Search for the cell housing the specified text and yield its (X, Y) center coordinate. 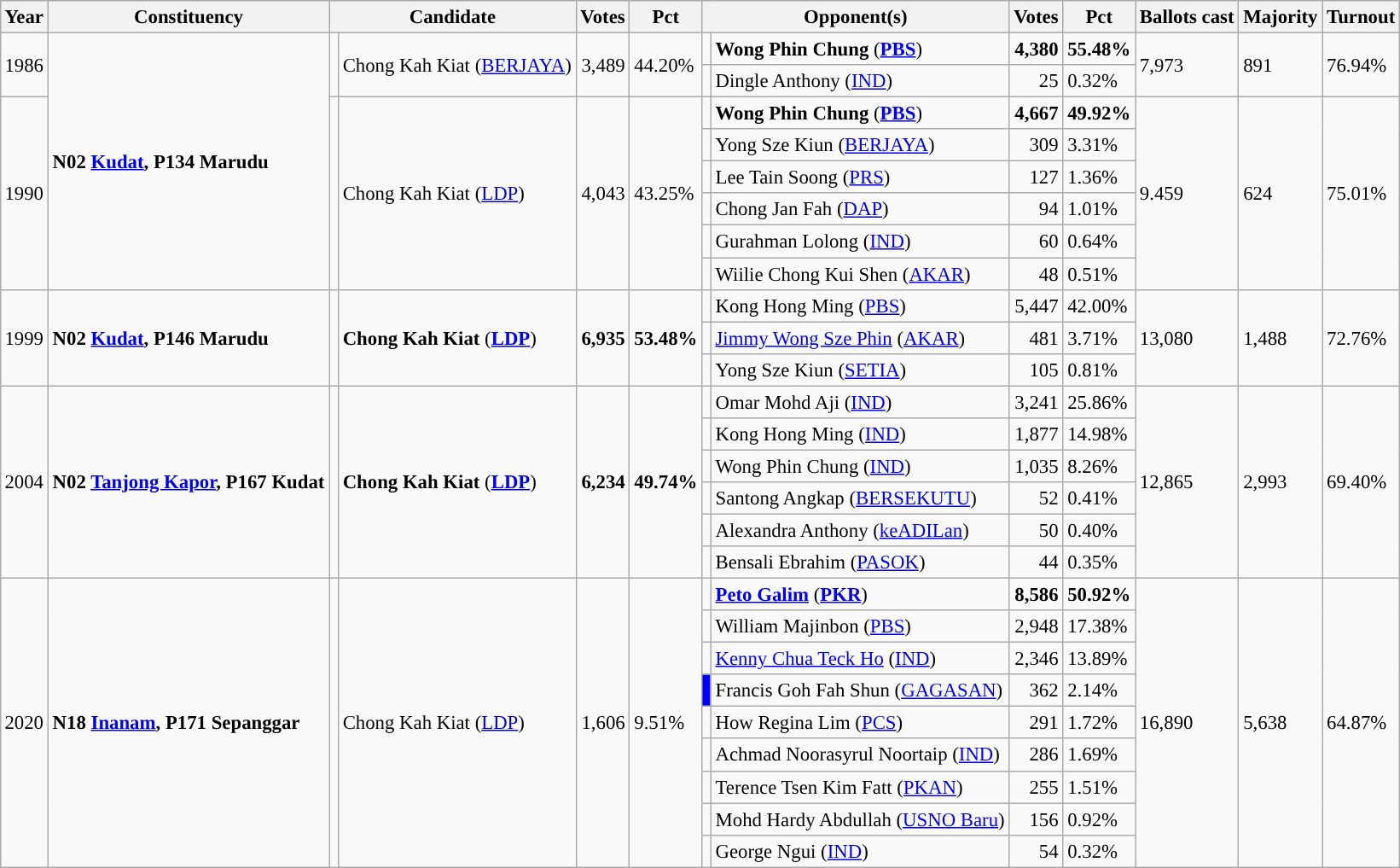
2,948 (1036, 626)
Constituency (188, 17)
6,234 (602, 482)
309 (1036, 145)
291 (1036, 723)
Kong Hong Ming (PBS) (860, 306)
Chong Jan Fah (DAP) (860, 209)
1.51% (1099, 787)
1990 (24, 194)
3.31% (1099, 145)
Majority (1281, 17)
1999 (24, 338)
43.25% (665, 194)
16,890 (1188, 722)
George Ngui (IND) (860, 851)
N18 Inanam, P171 Sepanggar (188, 722)
Yong Sze Kiun (BERJAYA) (860, 145)
Opponent(s) (856, 17)
Terence Tsen Kim Fatt (PKAN) (860, 787)
Bensali Ebrahim (PASOK) (860, 562)
4,380 (1036, 49)
13.89% (1099, 659)
69.40% (1362, 482)
8,586 (1036, 594)
Lee Tain Soong (PRS) (860, 178)
Francis Goh Fah Shun (GAGASAN) (860, 690)
0.40% (1099, 530)
Chong Kah Kiat (BERJAYA) (457, 65)
49.74% (665, 482)
Candidate (452, 17)
2.14% (1099, 690)
481 (1036, 338)
44 (1036, 562)
2020 (24, 722)
3.71% (1099, 338)
891 (1281, 65)
Dingle Anthony (IND) (860, 81)
Kong Hong Ming (IND) (860, 434)
3,241 (1036, 402)
4,667 (1036, 114)
105 (1036, 370)
0.51% (1099, 274)
How Regina Lim (PCS) (860, 723)
1.69% (1099, 754)
2004 (24, 482)
Mohd Hardy Abdullah (USNO Baru) (860, 819)
1.36% (1099, 178)
76.94% (1362, 65)
Ballots cast (1188, 17)
362 (1036, 690)
8.26% (1099, 466)
50 (1036, 530)
Wong Phin Chung (IND) (860, 466)
William Majinbon (PBS) (860, 626)
75.01% (1362, 194)
1,606 (602, 722)
1,488 (1281, 338)
9.459 (1188, 194)
6,935 (602, 338)
Achmad Noorasyrul Noortaip (IND) (860, 754)
Year (24, 17)
2,993 (1281, 482)
49.92% (1099, 114)
5,447 (1036, 306)
0.81% (1099, 370)
N02 Kudat, P134 Marudu (188, 160)
42.00% (1099, 306)
0.64% (1099, 242)
72.76% (1362, 338)
12,865 (1188, 482)
624 (1281, 194)
Peto Galim (PKR) (860, 594)
N02 Kudat, P146 Marudu (188, 338)
2,346 (1036, 659)
127 (1036, 178)
Alexandra Anthony (keADILan) (860, 530)
4,043 (602, 194)
52 (1036, 498)
9.51% (665, 722)
Gurahman Lolong (IND) (860, 242)
13,080 (1188, 338)
25.86% (1099, 402)
N02 Tanjong Kapor, P167 Kudat (188, 482)
0.35% (1099, 562)
60 (1036, 242)
Kenny Chua Teck Ho (IND) (860, 659)
25 (1036, 81)
0.92% (1099, 819)
Omar Mohd Aji (IND) (860, 402)
17.38% (1099, 626)
Jimmy Wong Sze Phin (AKAR) (860, 338)
1,035 (1036, 466)
64.87% (1362, 722)
Turnout (1362, 17)
255 (1036, 787)
94 (1036, 209)
5,638 (1281, 722)
286 (1036, 754)
48 (1036, 274)
3,489 (602, 65)
54 (1036, 851)
Santong Angkap (BERSEKUTU) (860, 498)
1.72% (1099, 723)
Yong Sze Kiun (SETIA) (860, 370)
55.48% (1099, 49)
Wiilie Chong Kui Shen (AKAR) (860, 274)
1986 (24, 65)
14.98% (1099, 434)
7,973 (1188, 65)
1.01% (1099, 209)
44.20% (665, 65)
53.48% (665, 338)
50.92% (1099, 594)
1,877 (1036, 434)
0.41% (1099, 498)
156 (1036, 819)
